Scan for the cell matching the given text and deliver its (x, y) coordinate at center. 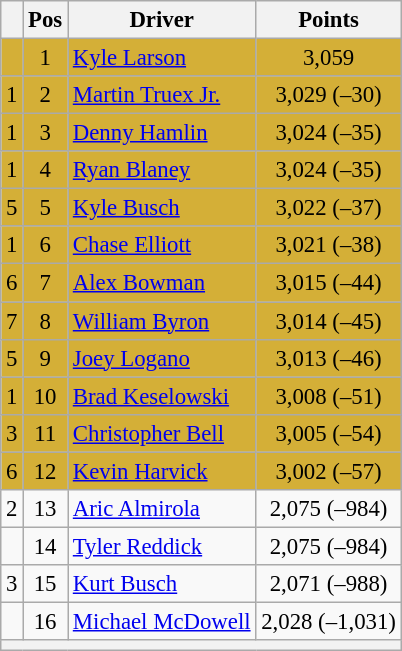
Alex Bowman (162, 283)
9 (46, 358)
3,029 (–30) (328, 95)
3,008 (–51) (328, 396)
13 (46, 509)
11 (46, 433)
3,013 (–46) (328, 358)
Points (328, 20)
Tyler Reddick (162, 546)
Kyle Larson (162, 58)
Martin Truex Jr. (162, 95)
4 (46, 170)
3,005 (–54) (328, 433)
3,002 (–57) (328, 471)
Denny Hamlin (162, 133)
Ryan Blaney (162, 170)
14 (46, 546)
Kyle Busch (162, 208)
2,071 (–988) (328, 584)
Pos (46, 20)
12 (46, 471)
Aric Almirola (162, 509)
10 (46, 396)
3,014 (–45) (328, 321)
Kurt Busch (162, 584)
William Byron (162, 321)
Kevin Harvick (162, 471)
2,028 (–1,031) (328, 621)
8 (46, 321)
Brad Keselowski (162, 396)
3,059 (328, 58)
Michael McDowell (162, 621)
15 (46, 584)
3,015 (–44) (328, 283)
3,021 (–38) (328, 245)
3,022 (–37) (328, 208)
Joey Logano (162, 358)
Driver (162, 20)
16 (46, 621)
Christopher Bell (162, 433)
Chase Elliott (162, 245)
